Extract the (X, Y) coordinate from the center of the cell holding the provided text.  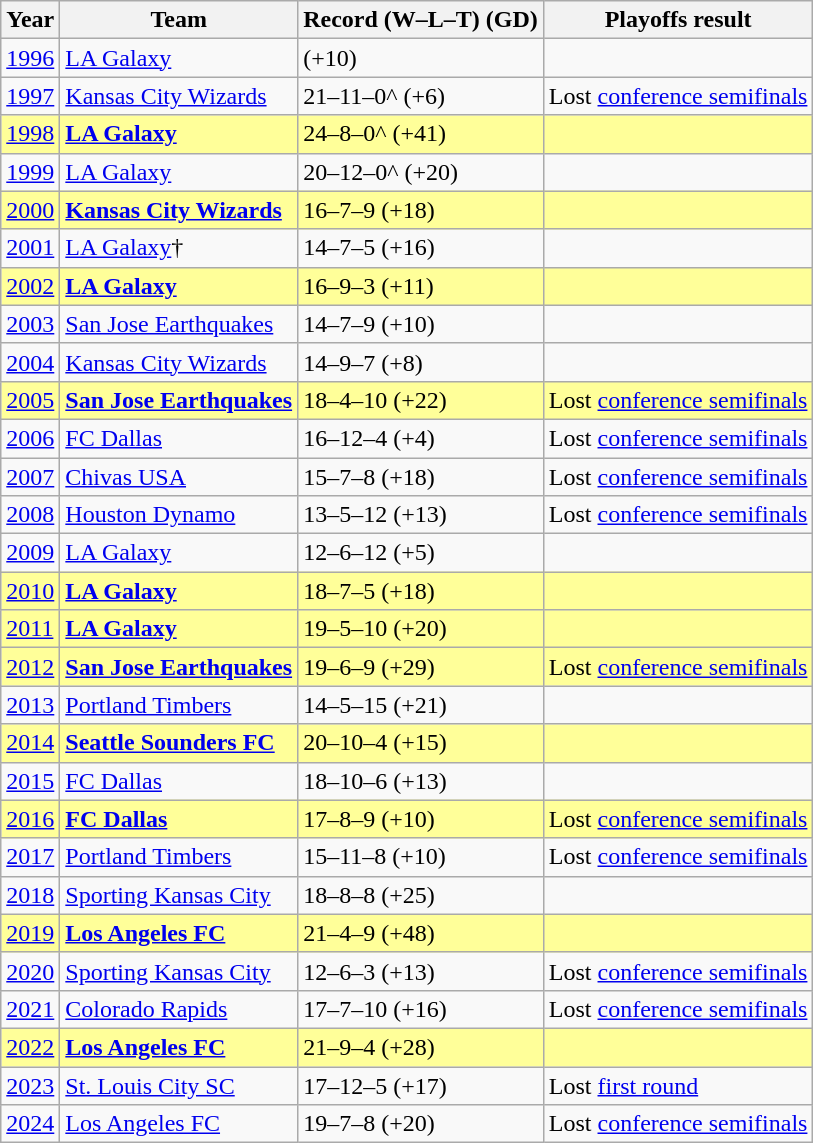
2011 (30, 629)
2018 (30, 895)
24–8–0^ (+41) (421, 134)
16–7–9 (+18) (421, 210)
Team (179, 20)
Colorado Rapids (179, 1009)
14–9–7 (+8) (421, 362)
21–9–4 (+28) (421, 1047)
Lost first round (678, 1085)
1996 (30, 58)
Houston Dynamo (179, 515)
2001 (30, 248)
14–5–15 (+21) (421, 705)
20–10–4 (+15) (421, 743)
19–7–8 (+20) (421, 1124)
2021 (30, 1009)
19–5–10 (+20) (421, 629)
2015 (30, 781)
2005 (30, 400)
17–12–5 (+17) (421, 1085)
20–12–0^ (+20) (421, 172)
Chivas USA (179, 477)
18–8–8 (+25) (421, 895)
2003 (30, 324)
Seattle Sounders FC (179, 743)
17–8–9 (+10) (421, 819)
2007 (30, 477)
2014 (30, 743)
2006 (30, 438)
17–7–10 (+16) (421, 1009)
2012 (30, 667)
12–6–12 (+5) (421, 553)
12–6–3 (+13) (421, 971)
15–7–8 (+18) (421, 477)
1998 (30, 134)
2009 (30, 553)
14–7–5 (+16) (421, 248)
1999 (30, 172)
St. Louis City SC (179, 1085)
(+10) (421, 58)
2022 (30, 1047)
2008 (30, 515)
16–9–3 (+11) (421, 286)
14–7–9 (+10) (421, 324)
21–4–9 (+48) (421, 933)
2002 (30, 286)
2024 (30, 1124)
13–5–12 (+13) (421, 515)
18–10–6 (+13) (421, 781)
Year (30, 20)
2010 (30, 591)
2017 (30, 857)
Playoffs result (678, 20)
18–7–5 (+18) (421, 591)
2004 (30, 362)
1997 (30, 96)
2013 (30, 705)
15–11–8 (+10) (421, 857)
Record (W–L–T) (GD) (421, 20)
19–6–9 (+29) (421, 667)
18–4–10 (+22) (421, 400)
2000 (30, 210)
21–11–0^ (+6) (421, 96)
2016 (30, 819)
2023 (30, 1085)
2019 (30, 933)
16–12–4 (+4) (421, 438)
2020 (30, 971)
LA Galaxy† (179, 248)
